Search for the cell housing the specified text and yield its [X, Y] center coordinate. 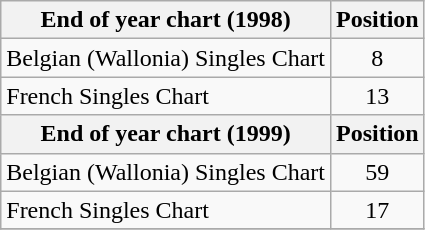
13 [377, 96]
17 [377, 210]
8 [377, 58]
End of year chart (1998) [166, 20]
59 [377, 172]
End of year chart (1999) [166, 134]
